Extract the (x, y) coordinate from the center of the cell holding the provided text.  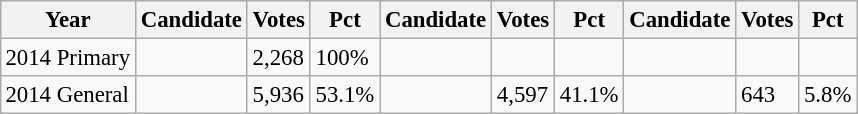
53.1% (344, 95)
100% (344, 57)
5.8% (828, 95)
2014 Primary (68, 57)
643 (768, 95)
41.1% (588, 95)
2014 General (68, 95)
4,597 (524, 95)
5,936 (278, 95)
Year (68, 20)
2,268 (278, 57)
